Detect which cell encompasses the target text, then output its (X, Y) center coordinate. 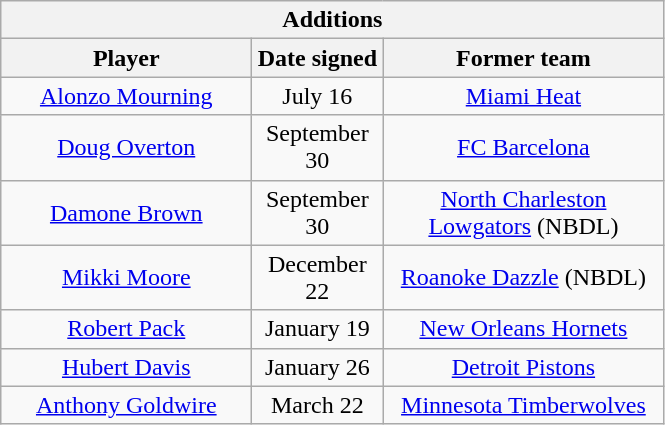
Roanoke Dazzle (NBDL) (524, 278)
Damone Brown (126, 212)
Alonzo Mourning (126, 96)
Anthony Goldwire (126, 405)
January 26 (318, 367)
North Charleston Lowgators (NBDL) (524, 212)
Hubert Davis (126, 367)
December 22 (318, 278)
March 22 (318, 405)
July 16 (318, 96)
New Orleans Hornets (524, 329)
Robert Pack (126, 329)
Player (126, 58)
Former team (524, 58)
Doug Overton (126, 148)
FC Barcelona (524, 148)
Mikki Moore (126, 278)
Additions (332, 20)
Miami Heat (524, 96)
Date signed (318, 58)
Minnesota Timberwolves (524, 405)
January 19 (318, 329)
Detroit Pistons (524, 367)
